Return [X, Y] of the center of cell containing provided text 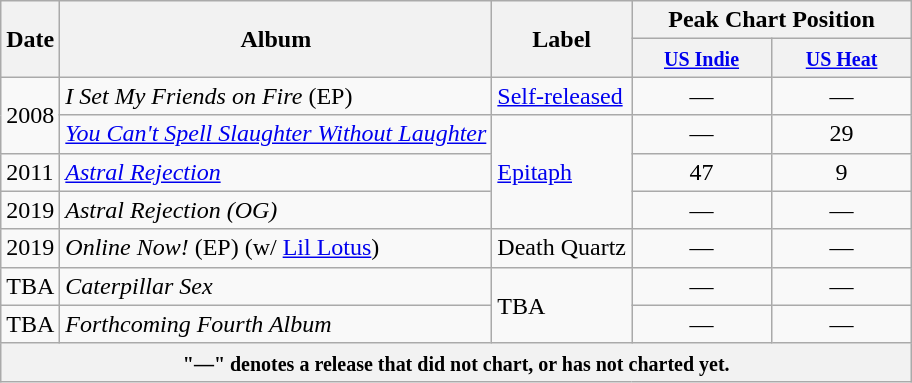
Online Now! (EP) (w/ Lil Lotus) [276, 248]
You Can't Spell Slaughter Without Laughter [276, 134]
Death Quartz [562, 248]
29 [842, 134]
US Indie [702, 58]
I Set My Friends on Fire (EP) [276, 96]
Album [276, 39]
Forthcoming Fourth Album [276, 324]
Caterpillar Sex [276, 286]
"—" denotes a release that did not chart, or has not charted yet. [456, 362]
Peak Chart Position [772, 20]
Astral Rejection [276, 172]
2011 [30, 172]
47 [702, 172]
9 [842, 172]
Date [30, 39]
Epitaph [562, 172]
US Heat [842, 58]
Label [562, 39]
Astral Rejection (OG) [276, 210]
Self-released [562, 96]
2008 [30, 115]
